Find where the given text appears and provide that cell's center as [X, Y] coordinate. 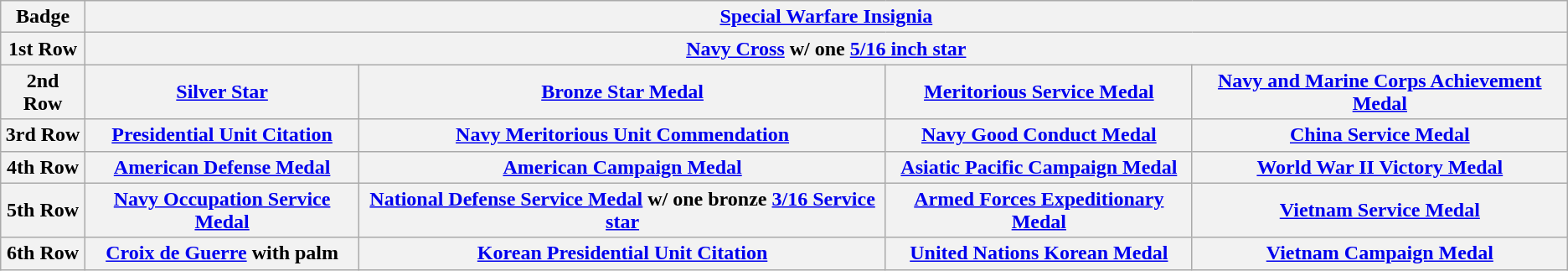
China Service Medal [1380, 135]
American Defense Medal [221, 167]
6th Row [44, 253]
Special Warfare Insignia [826, 17]
Meritorious Service Medal [1039, 92]
Bronze Star Medal [622, 92]
Presidential Unit Citation [221, 135]
1st Row [44, 49]
Armed Forces Expeditionary Medal [1039, 210]
World War II Victory Medal [1380, 167]
Navy Occupation Service Medal [221, 210]
Asiatic Pacific Campaign Medal [1039, 167]
Navy Cross w/ one 5/16 inch star [826, 49]
5th Row [44, 210]
4th Row [44, 167]
Croix de Guerre with palm [221, 253]
Navy and Marine Corps Achievement Medal [1380, 92]
Badge [44, 17]
Navy Good Conduct Medal [1039, 135]
Korean Presidential Unit Citation [622, 253]
United Nations Korean Medal [1039, 253]
Vietnam Service Medal [1380, 210]
3rd Row [44, 135]
Silver Star [221, 92]
American Campaign Medal [622, 167]
Navy Meritorious Unit Commendation [622, 135]
National Defense Service Medal w/ one bronze 3/16 Service star [622, 210]
2nd Row [44, 92]
Vietnam Campaign Medal [1380, 253]
